Output the (x, y) coordinate of the center of the cell containing the given text.  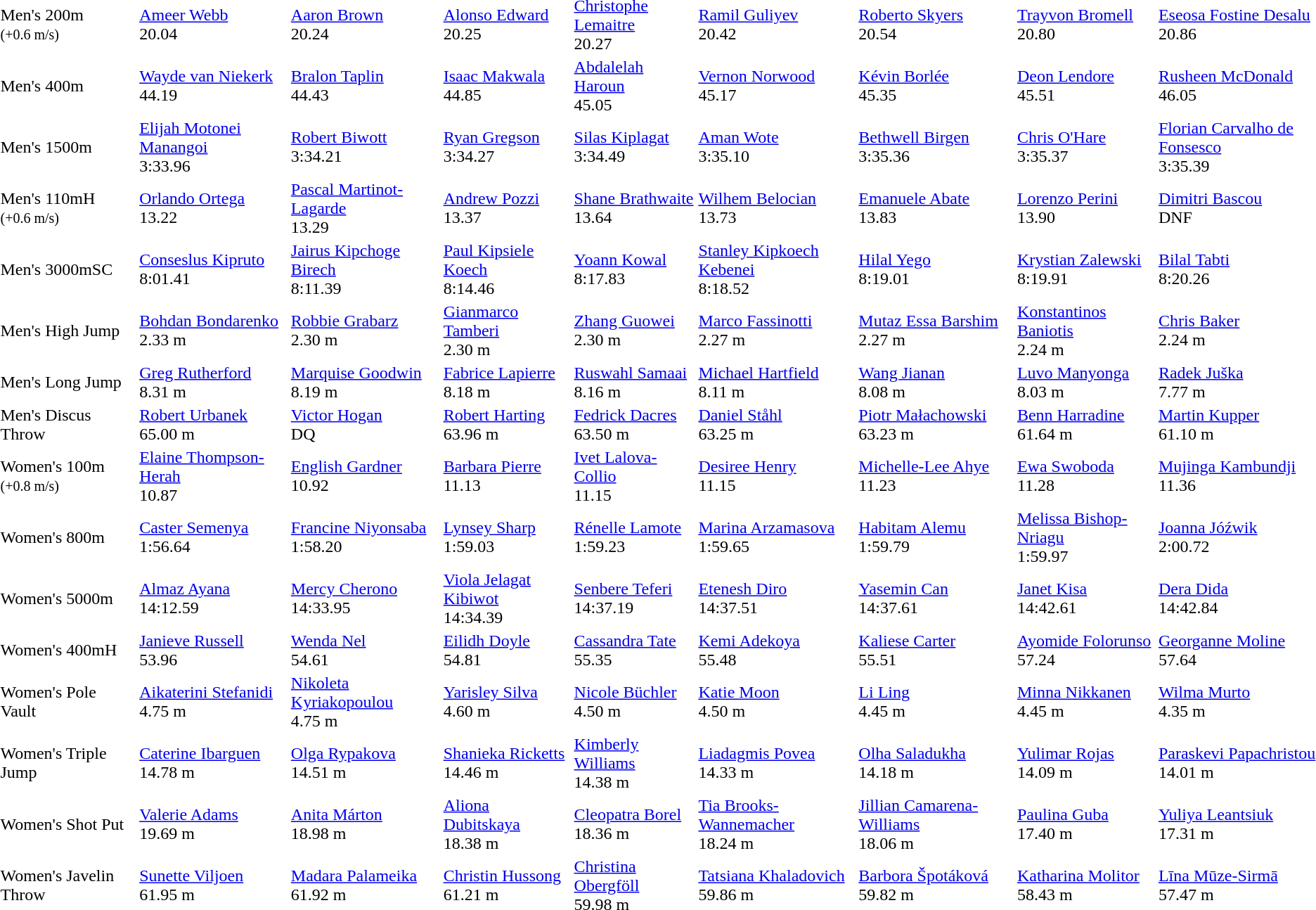
Katie Moon 4.50 m (776, 702)
Orlando Ortega 13.22 (214, 208)
Caterine Ibarguen 14.78 m (214, 763)
Cassandra Tate 55.35 (634, 650)
Jillian Camarena-Williams 18.06 m (936, 824)
English Gardner 10.92 (365, 476)
Melissa Bishop-Nriagu 1:59.97 (1085, 537)
Ewa Swoboda 11.28 (1085, 476)
Caster Semenya 1:56.64 (214, 537)
Kévin Borlée 45.35 (936, 86)
Marina Arzamasova 1:59.65 (776, 537)
Benn Harradine 61.64 m (1085, 425)
Conseslus Kipruto 8:01.41 (214, 269)
Nikoleta Kyriakopoulou 4.75 m (365, 702)
Daniel Ståhl 63.25 m (776, 425)
Konstantinos Baniotis 2.24 m (1085, 331)
Tia Brooks-Wannemacher 18.24 m (776, 824)
Olha Saladukha 14.18 m (936, 763)
Luvo Manyonga 8.03 m (1085, 383)
Abdalelah Haroun 45.05 (634, 86)
Elaine Thompson-Herah 10.87 (214, 476)
Robert Biwott 3:34.21 (365, 147)
Stanley Kipkoech Kebenei 8:18.52 (776, 269)
Shane Brathwaite 13.64 (634, 208)
Bethwell Birgen 3:35.36 (936, 147)
Yoann Kowal 8:17.83 (634, 269)
Gianmarco Tamberi 2.30 m (506, 331)
Senbere Teferi 14:37.19 (634, 598)
Emanuele Abate 13.83 (936, 208)
Andrew Pozzi 13.37 (506, 208)
Yasemin Can 14:37.61 (936, 598)
Fedrick Dacres 63.50 m (634, 425)
Pascal Martinot-Lagarde 13.29 (365, 208)
Bohdan Bondarenko 2.33 m (214, 331)
Marco Fassinotti 2.27 m (776, 331)
Victor Hogan DQ (365, 425)
Janieve Russell 53.96 (214, 650)
Kimberly Williams 14.38 m (634, 763)
Etenesh Diro 14:37.51 (776, 598)
Fabrice Lapierre 8.18 m (506, 383)
Robert Urbanek 65.00 m (214, 425)
Hilal Yego 8:19.01 (936, 269)
Olga Rypakova 14.51 m (365, 763)
Desiree Henry 11.15 (776, 476)
Greg Rutherford 8.31 m (214, 383)
Robert Harting 63.96 m (506, 425)
Shanieka Ricketts 14.46 m (506, 763)
Marquise Goodwin 8.19 m (365, 383)
Yarisley Silva 4.60 m (506, 702)
Habitam Alemu 1:59.79 (936, 537)
Vernon Norwood 45.17 (776, 86)
Paul Kipsiele Koech 8:14.46 (506, 269)
Piotr Małachowski 63.23 m (936, 425)
Michael Hartfield 8.11 m (776, 383)
Barbara Pierre 11.13 (506, 476)
Krystian Zalewski 8:19.91 (1085, 269)
Wilhem Belocian 13.73 (776, 208)
Isaac Makwala 44.85 (506, 86)
Janet Kisa 14:42.61 (1085, 598)
Wang Jianan 8.08 m (936, 383)
Yulimar Rojas 14.09 m (1085, 763)
Li Ling 4.45 m (936, 702)
Silas Kiplagat 3:34.49 (634, 147)
Jairus Kipchoge Birech 8:11.39 (365, 269)
Wenda Nel 54.61 (365, 650)
Ivet Lalova-Collio 11.15 (634, 476)
Paulina Guba 17.40 m (1085, 824)
Rénelle Lamote 1:59.23 (634, 537)
Aikaterini Stefanidi 4.75 m (214, 702)
Ryan Gregson 3:34.27 (506, 147)
Minna Nikkanen 4.45 m (1085, 702)
Lorenzo Perini 13.90 (1085, 208)
Aman Wote 3:35.10 (776, 147)
Kemi Adekoya 55.48 (776, 650)
Aliona Dubitskaya 18.38 m (506, 824)
Francine Niyonsaba 1:58.20 (365, 537)
Zhang Guowei 2.30 m (634, 331)
Deon Lendore 45.51 (1085, 86)
Ruswahl Samaai 8.16 m (634, 383)
Robbie Grabarz 2.30 m (365, 331)
Anita Márton 18.98 m (365, 824)
Liadagmis Povea 14.33 m (776, 763)
Cleopatra Borel 18.36 m (634, 824)
Michelle-Lee Ahye 11.23 (936, 476)
Wayde van Niekerk 44.19 (214, 86)
Valerie Adams 19.69 m (214, 824)
Mercy Cherono 14:33.95 (365, 598)
Kaliese Carter 55.51 (936, 650)
Almaz Ayana 14:12.59 (214, 598)
Lynsey Sharp 1:59.03 (506, 537)
Chris O'Hare 3:35.37 (1085, 147)
Eilidh Doyle 54.81 (506, 650)
Ayomide Folorunso 57.24 (1085, 650)
Nicole Büchler 4.50 m (634, 702)
Mutaz Essa Barshim 2.27 m (936, 331)
Elijah Motonei Manangoi 3:33.96 (214, 147)
Viola Jelagat Kibiwot 14:34.39 (506, 598)
Bralon Taplin 44.43 (365, 86)
